From the cell containing the given text, extract its center point as [X, Y] coordinate. 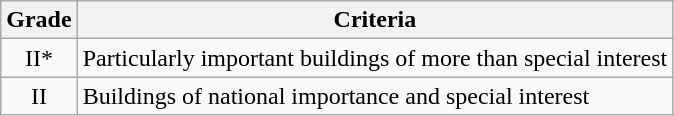
Criteria [375, 20]
Grade [39, 20]
II* [39, 58]
Buildings of national importance and special interest [375, 96]
Particularly important buildings of more than special interest [375, 58]
II [39, 96]
